Return (x, y) of the center of cell containing provided text 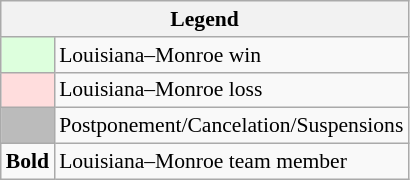
Louisiana–Monroe team member (231, 162)
Bold (28, 162)
Louisiana–Monroe win (231, 55)
Louisiana–Monroe loss (231, 90)
Legend (205, 19)
Postponement/Cancelation/Suspensions (231, 126)
